Capture the cell that displays the provided text and extract its [X, Y] central coordinate. 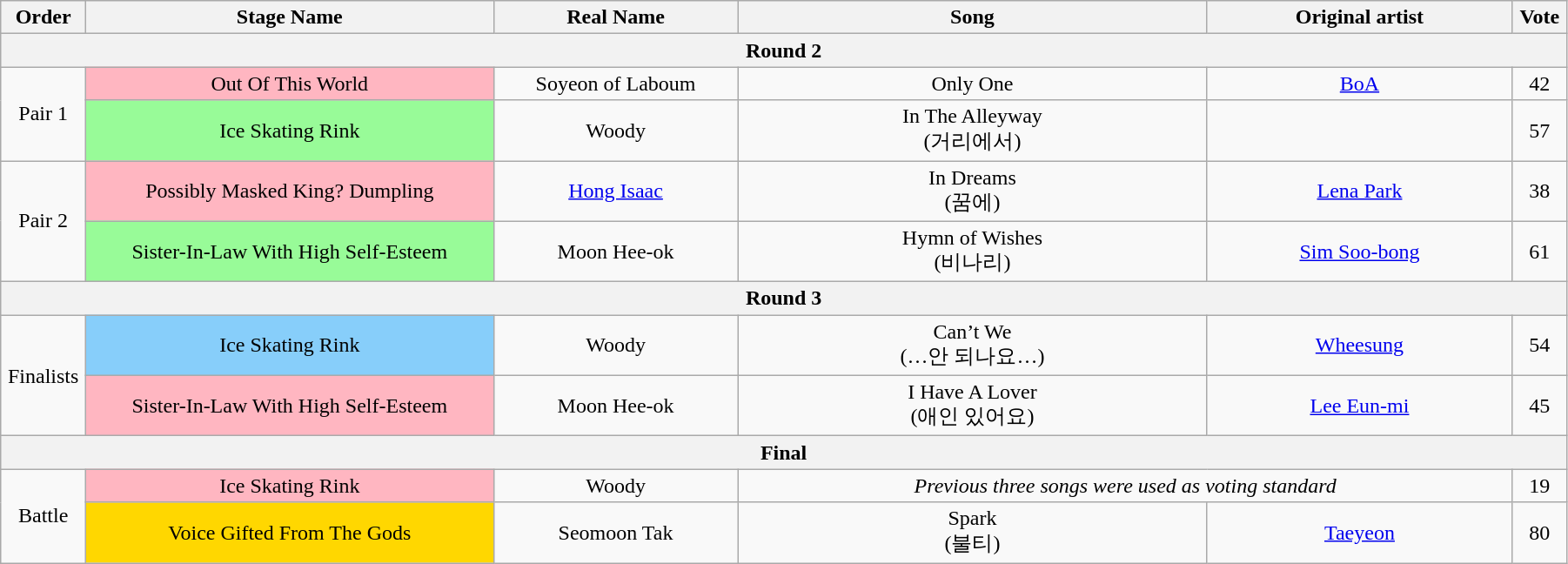
In The Alleyway(거리에서) [973, 131]
Battle [44, 516]
Seomoon Tak [616, 533]
Voice Gifted From The Gods [290, 533]
Possibly Masked King? Dumpling [290, 191]
Lee Eun-mi [1359, 406]
19 [1539, 486]
Stage Name [290, 17]
Pair 1 [44, 114]
Original artist [1359, 17]
Pair 2 [44, 221]
Only One [973, 84]
80 [1539, 533]
In Dreams(꿈에) [973, 191]
BoA [1359, 84]
57 [1539, 131]
Vote [1539, 17]
38 [1539, 191]
Round 3 [784, 299]
Final [784, 453]
45 [1539, 406]
I Have A Lover(애인 있어요) [973, 406]
Hymn of Wishes(비나리) [973, 252]
Previous three songs were used as voting standard [1125, 486]
Real Name [616, 17]
Sim Soo-bong [1359, 252]
Spark(불티) [973, 533]
54 [1539, 346]
Round 2 [784, 50]
Taeyeon [1359, 533]
61 [1539, 252]
Order [44, 17]
42 [1539, 84]
Can’t We(…안 되나요…) [973, 346]
Lena Park [1359, 191]
Out Of This World [290, 84]
Wheesung [1359, 346]
Soyeon of Laboum [616, 84]
Finalists [44, 376]
Song [973, 17]
Hong Isaac [616, 191]
